Capture the cell that displays the provided text and extract its (X, Y) central coordinate. 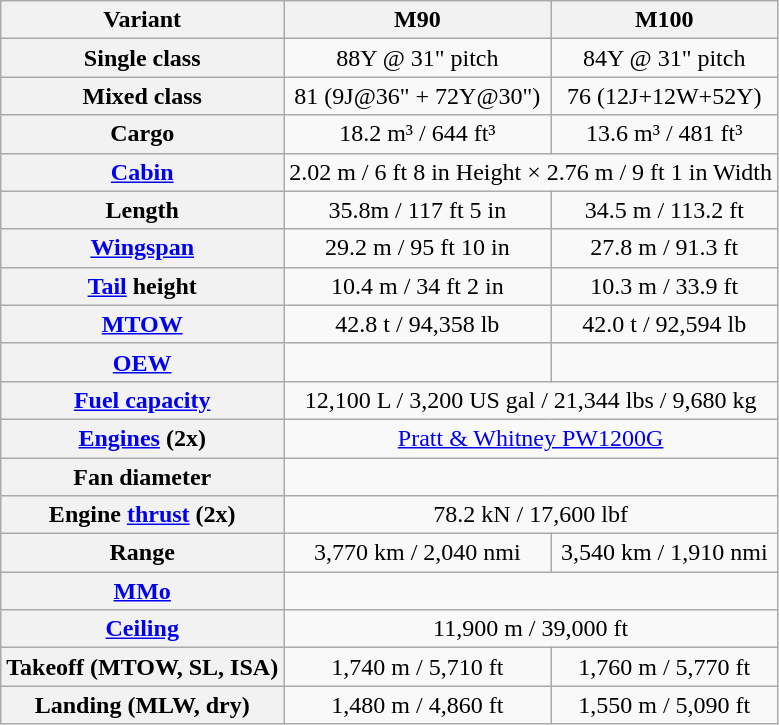
88Y @ 31" pitch (418, 58)
1,480 m / 4,860 ft (418, 705)
Single class (142, 58)
M100 (664, 20)
MMo (142, 591)
Mixed class (142, 96)
Cabin (142, 172)
2.02 m / 6 ft 8 in Height × 2.76 m / 9 ft 1 in Width (531, 172)
Landing (MLW, dry) (142, 705)
78.2 kN / 17,600 lbf (531, 515)
Engines (2x) (142, 438)
OEW (142, 362)
Takeoff (MTOW, SL, ISA) (142, 667)
Pratt & Whitney PW1200G (531, 438)
42.0 t / 92,594 lb (664, 324)
Cargo (142, 134)
Range (142, 553)
12,100 L / 3,200 US gal / 21,344 lbs / 9,680 kg (531, 400)
Length (142, 210)
Tail height (142, 286)
Ceiling (142, 629)
10.3 m / 33.9 ft (664, 286)
11,900 m / 39,000 ft (531, 629)
18.2 m³ / 644 ft³ (418, 134)
27.8 m / 91.3 ft (664, 248)
76 (12J+12W+52Y) (664, 96)
10.4 m / 34 ft 2 in (418, 286)
34.5 m / 113.2 ft (664, 210)
81 (9J@36" + 72Y@30") (418, 96)
1,740 m / 5,710 ft (418, 667)
84Y @ 31" pitch (664, 58)
13.6 m³ / 481 ft³ (664, 134)
3,540 km / 1,910 nmi (664, 553)
1,760 m / 5,770 ft (664, 667)
29.2 m / 95 ft 10 in (418, 248)
Engine thrust (2x) (142, 515)
3,770 km / 2,040 nmi (418, 553)
MTOW (142, 324)
Variant (142, 20)
42.8 t / 94,358 lb (418, 324)
1,550 m / 5,090 ft (664, 705)
M90 (418, 20)
Wingspan (142, 248)
35.8m / 117 ft 5 in (418, 210)
Fuel capacity (142, 400)
Fan diameter (142, 477)
